Search for the cell housing the specified text and yield its [x, y] center coordinate. 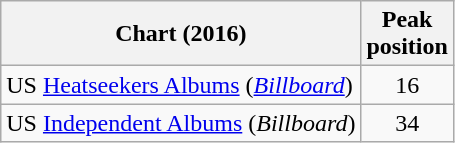
US Heatseekers Albums (Billboard) [181, 85]
Peakposition [407, 34]
US Independent Albums (Billboard) [181, 123]
16 [407, 85]
34 [407, 123]
Chart (2016) [181, 34]
